Determine the (X, Y) coordinate at the center of the cell enclosing the given text.  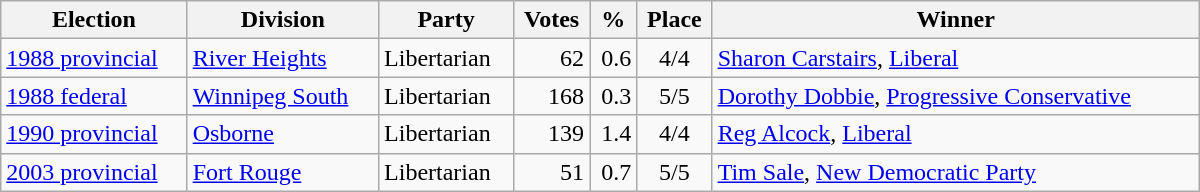
Winner (956, 20)
0.3 (614, 96)
Osborne (282, 134)
Tim Sale, New Democratic Party (956, 172)
0.7 (614, 172)
Sharon Carstairs, Liberal (956, 58)
River Heights (282, 58)
Dorothy Dobbie, Progressive Conservative (956, 96)
Place (674, 20)
1988 federal (94, 96)
Party (446, 20)
Election (94, 20)
1.4 (614, 134)
Fort Rouge (282, 172)
62 (552, 58)
Reg Alcock, Liberal (956, 134)
139 (552, 134)
1990 provincial (94, 134)
0.6 (614, 58)
1988 provincial (94, 58)
2003 provincial (94, 172)
% (614, 20)
168 (552, 96)
Winnipeg South (282, 96)
Votes (552, 20)
Division (282, 20)
51 (552, 172)
